Identify which cell holds the provided text, then report its (x, y) central coordinate. 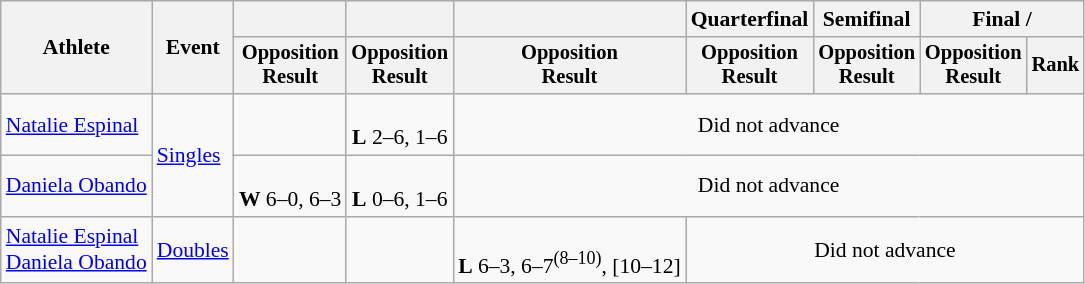
Natalie Espinal (76, 124)
Quarterfinal (750, 19)
Doubles (193, 250)
Athlete (76, 48)
L 2–6, 1–6 (400, 124)
Singles (193, 155)
Rank (1056, 66)
L 6–3, 6–7(8–10), [10–12] (570, 250)
Final / (1002, 19)
Daniela Obando (76, 186)
L 0–6, 1–6 (400, 186)
Natalie EspinalDaniela Obando (76, 250)
W 6–0, 6–3 (290, 186)
Event (193, 48)
Semifinal (866, 19)
